Output the [x, y] coordinate of the center of the cell containing the given text.  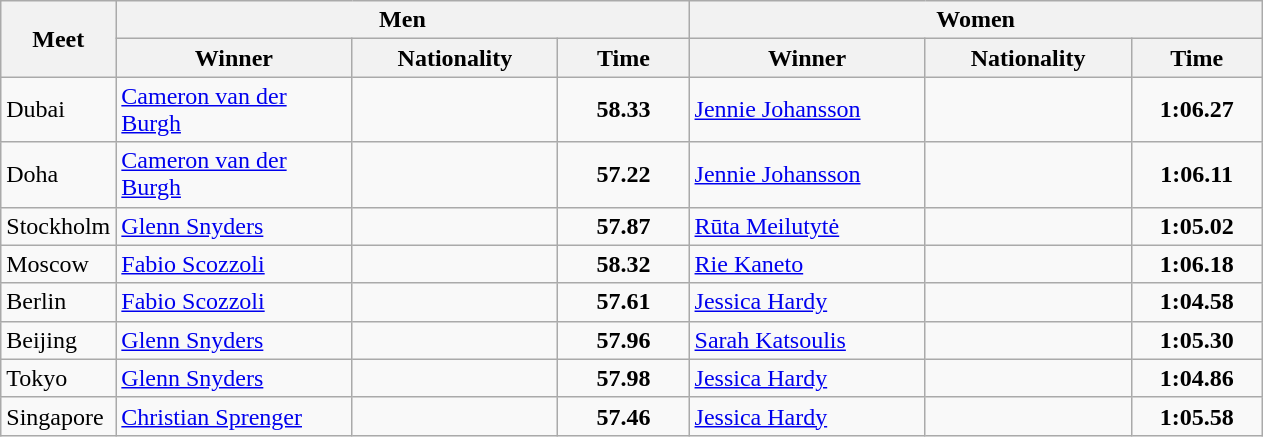
Sarah Katsoulis [807, 340]
Beijing [58, 340]
57.61 [624, 302]
1:05.30 [1196, 340]
58.32 [624, 264]
57.96 [624, 340]
1:05.02 [1196, 226]
1:04.58 [1196, 302]
1:06.18 [1196, 264]
Dubai [58, 110]
Rūta Meilutytė [807, 226]
Men [402, 20]
Moscow [58, 264]
Women [976, 20]
57.46 [624, 416]
Rie Kaneto [807, 264]
1:06.27 [1196, 110]
Singapore [58, 416]
58.33 [624, 110]
Stockholm [58, 226]
1:04.86 [1196, 378]
Doha [58, 174]
Meet [58, 39]
Christian Sprenger [234, 416]
1:06.11 [1196, 174]
1:05.58 [1196, 416]
Berlin [58, 302]
57.87 [624, 226]
57.98 [624, 378]
57.22 [624, 174]
Tokyo [58, 378]
